Output the (x, y) coordinate of the center of the cell containing the given text.  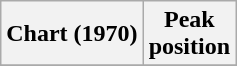
Chart (1970) (72, 34)
Peakposition (189, 34)
